Return the [X, Y] coordinate for the center point of the cell that contains the specified text.  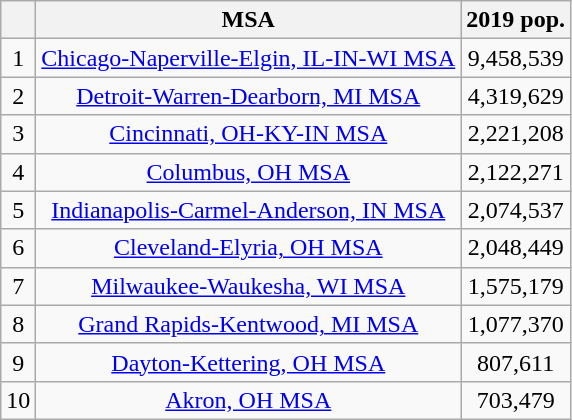
2,221,208 [516, 134]
9,458,539 [516, 58]
703,479 [516, 400]
6 [18, 248]
MSA [248, 20]
Dayton-Kettering, OH MSA [248, 362]
Indianapolis-Carmel-Anderson, IN MSA [248, 210]
3 [18, 134]
2,074,537 [516, 210]
8 [18, 324]
10 [18, 400]
Chicago-Naperville-Elgin, IL-IN-WI MSA [248, 58]
807,611 [516, 362]
Detroit-Warren-Dearborn, MI MSA [248, 96]
Milwaukee-Waukesha, WI MSA [248, 286]
Akron, OH MSA [248, 400]
5 [18, 210]
2019 pop. [516, 20]
1,575,179 [516, 286]
1 [18, 58]
1,077,370 [516, 324]
2,048,449 [516, 248]
Grand Rapids-Kentwood, MI MSA [248, 324]
4 [18, 172]
7 [18, 286]
9 [18, 362]
Cincinnati, OH-KY-IN MSA [248, 134]
4,319,629 [516, 96]
Cleveland-Elyria, OH MSA [248, 248]
Columbus, OH MSA [248, 172]
2 [18, 96]
2,122,271 [516, 172]
